Output the (x, y) coordinate of the center of the cell containing the given text.  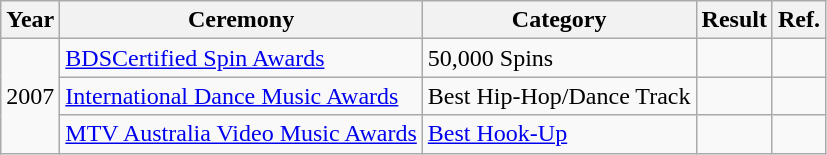
Result (734, 20)
MTV Australia Video Music Awards (242, 134)
2007 (30, 96)
BDSCertified Spin Awards (242, 58)
International Dance Music Awards (242, 96)
Best Hook-Up (559, 134)
50,000 Spins (559, 58)
Best Hip-Hop/Dance Track (559, 96)
Category (559, 20)
Ref. (798, 20)
Year (30, 20)
Ceremony (242, 20)
